Locate the cell with the specified text and output its (X, Y) center coordinate. 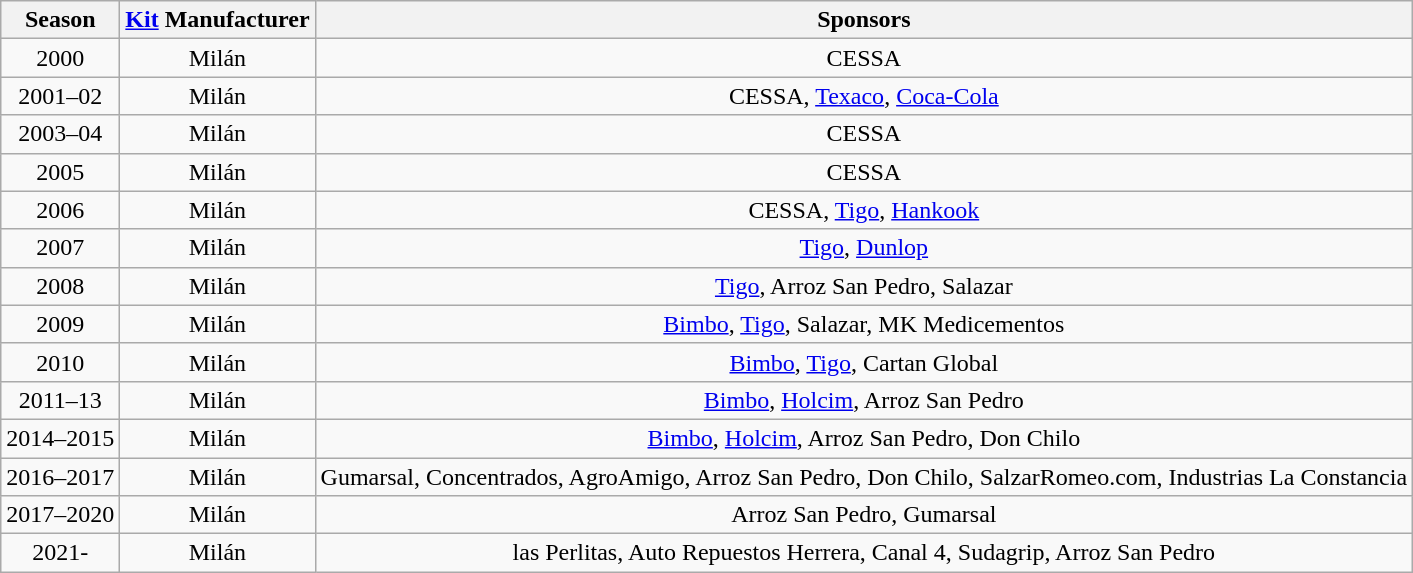
Bimbo, Tigo, Salazar, MK Medicementos (864, 324)
Tigo, Arroz San Pedro, Salazar (864, 286)
Kit Manufacturer (218, 20)
Tigo, Dunlop (864, 248)
2001–02 (60, 96)
2008 (60, 286)
2007 (60, 248)
Bimbo, Holcim, Arroz San Pedro (864, 400)
2005 (60, 172)
Bimbo, Tigo, Cartan Global (864, 362)
Arroz San Pedro, Gumarsal (864, 515)
2006 (60, 210)
2014–2015 (60, 438)
2010 (60, 362)
Gumarsal, Concentrados, AgroAmigo, Arroz San Pedro, Don Chilo, SalzarRomeo.com, Industrias La Constancia (864, 477)
2011–13 (60, 400)
2021- (60, 553)
CESSA, Tigo, Hankook (864, 210)
2003–04 (60, 134)
2016–2017 (60, 477)
2009 (60, 324)
2000 (60, 58)
las Perlitas, Auto Repuestos Herrera, Canal 4, Sudagrip, Arroz San Pedro (864, 553)
Sponsors (864, 20)
Bimbo, Holcim, Arroz San Pedro, Don Chilo (864, 438)
CESSA, Texaco, Coca-Cola (864, 96)
2017–2020 (60, 515)
Season (60, 20)
